Find where the given text appears and provide that cell's center as [X, Y] coordinate. 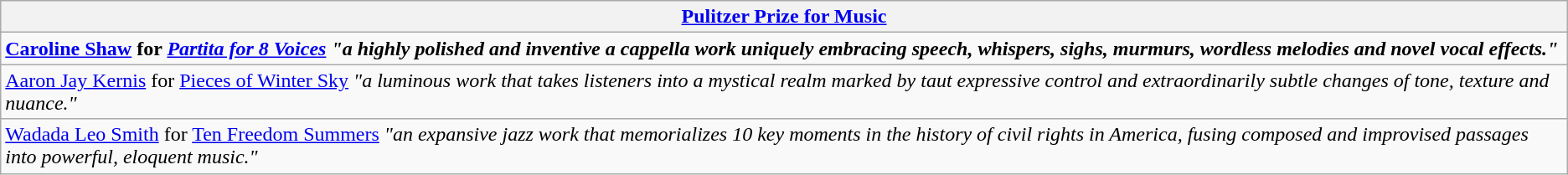
Pulitzer Prize for Music [784, 17]
